Identify which cell holds the provided text, then report its [X, Y] central coordinate. 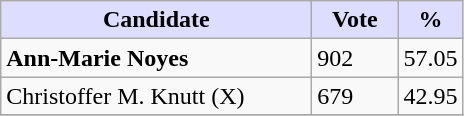
Christoffer M. Knutt (X) [156, 96]
679 [355, 96]
Vote [355, 20]
42.95 [430, 96]
% [430, 20]
57.05 [430, 58]
902 [355, 58]
Ann-Marie Noyes [156, 58]
Candidate [156, 20]
